Search for the cell housing the specified text and yield its (x, y) center coordinate. 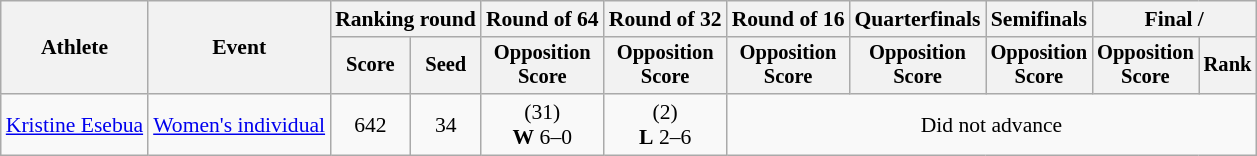
Round of 16 (788, 19)
Seed (446, 66)
Round of 32 (666, 19)
Rank (1228, 66)
642 (370, 124)
Did not advance (992, 124)
(2)L 2–6 (666, 124)
Event (239, 48)
Semifinals (1040, 19)
Women's individual (239, 124)
Kristine Esebua (74, 124)
Athlete (74, 48)
Score (370, 66)
Quarterfinals (917, 19)
34 (446, 124)
Round of 64 (542, 19)
Final / (1174, 19)
(31)W 6–0 (542, 124)
Ranking round (406, 19)
